Capture the cell that displays the provided text and extract its [X, Y] central coordinate. 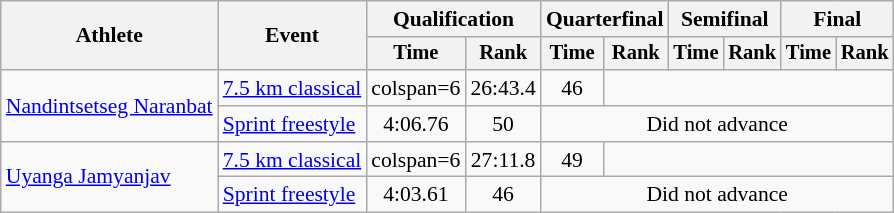
4:03.61 [416, 195]
Final [837, 19]
27:11.8 [502, 160]
Qualification [454, 19]
26:43.4 [502, 88]
Athlete [110, 36]
49 [572, 160]
4:06.76 [416, 124]
Nandintsetseg Naranbat [110, 106]
Semifinal [724, 19]
Event [292, 36]
Quarterfinal [605, 19]
50 [502, 124]
Uyanga Jamyanjav [110, 178]
